Identify which cell holds the provided text, then report its (x, y) central coordinate. 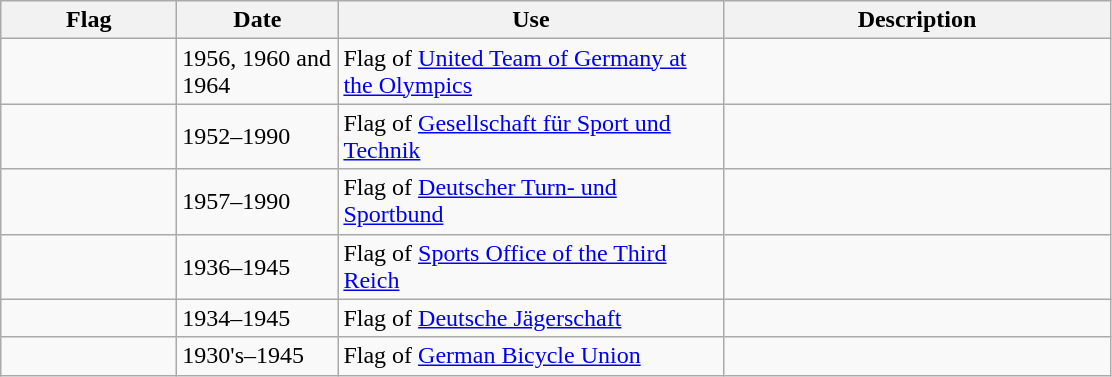
1936–1945 (258, 266)
Date (258, 20)
1956, 1960 and 1964 (258, 72)
Flag of Deutsche Jägerschaft (531, 318)
Flag of German Bicycle Union (531, 356)
1957–1990 (258, 202)
Flag (89, 20)
Flag of Gesellschaft für Sport und Technik (531, 136)
Flag of Sports Office of the Third Reich (531, 266)
Description (917, 20)
1952–1990 (258, 136)
Flag of United Team of Germany at the Olympics (531, 72)
Flag of Deutscher Turn- und Sportbund (531, 202)
1934–1945 (258, 318)
Use (531, 20)
1930's–1945 (258, 356)
